For the text-containing cell, return its midpoint in (x, y) coordinate format. 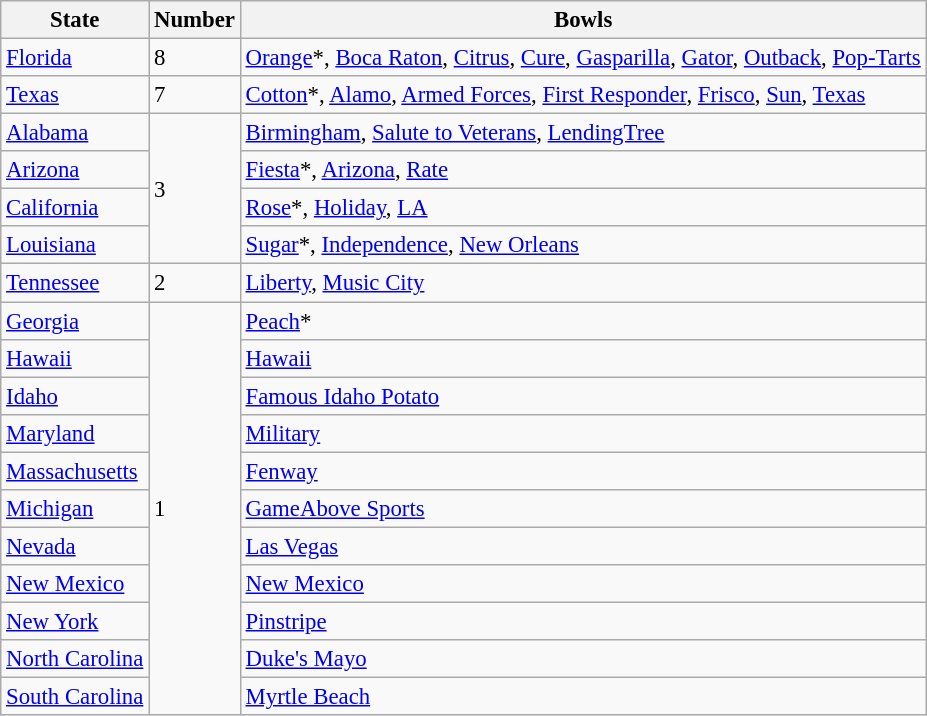
Michigan (75, 509)
Maryland (75, 433)
Arizona (75, 170)
California (75, 208)
Duke's Mayo (583, 659)
2 (195, 283)
Fiesta*, Arizona, Rate (583, 170)
8 (195, 58)
Orange*, Boca Raton, Citrus, Cure, Gasparilla, Gator, Outback, Pop-Tarts (583, 58)
Louisiana (75, 245)
New York (75, 621)
Bowls (583, 20)
Tennessee (75, 283)
Number (195, 20)
GameAbove Sports (583, 509)
Birmingham, Salute to Veterans, LendingTree (583, 133)
Liberty, Music City (583, 283)
South Carolina (75, 697)
Military (583, 433)
State (75, 20)
Nevada (75, 546)
Florida (75, 58)
Fenway (583, 471)
Massachusetts (75, 471)
Idaho (75, 396)
Peach* (583, 321)
Las Vegas (583, 546)
3 (195, 189)
Famous Idaho Potato (583, 396)
Cotton*, Alamo, Armed Forces, First Responder, Frisco, Sun, Texas (583, 95)
Texas (75, 95)
Alabama (75, 133)
1 (195, 509)
7 (195, 95)
Pinstripe (583, 621)
Sugar*, Independence, New Orleans (583, 245)
Georgia (75, 321)
Rose*, Holiday, LA (583, 208)
Myrtle Beach (583, 697)
North Carolina (75, 659)
